Extract the [X, Y] coordinate from the center of the cell holding the provided text.  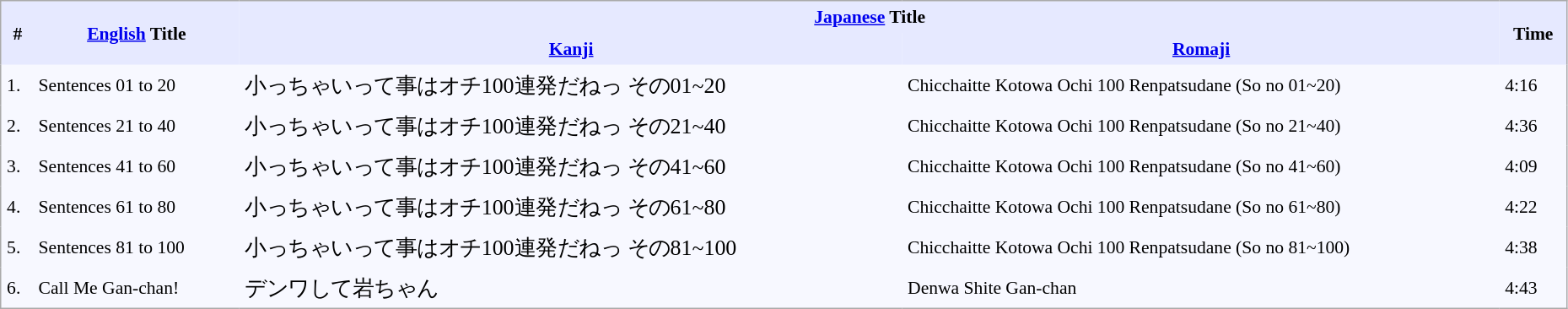
デンワして岩ちゃん [571, 287]
# [17, 33]
2. [17, 125]
Sentences 61 to 80 [137, 206]
Denwa Shite Gan-chan [1201, 287]
4:38 [1533, 247]
Call Me Gan-chan! [137, 287]
小っちゃいって事はオチ100連発だねっ その01~20 [571, 84]
6. [17, 287]
4:36 [1533, 125]
Kanji [571, 49]
4:09 [1533, 165]
Chicchaitte Kotowa Ochi 100 Renpatsudane (So no 81~100) [1201, 247]
4:22 [1533, 206]
Time [1533, 33]
小っちゃいって事はオチ100連発だねっ その41~60 [571, 165]
Sentences 21 to 40 [137, 125]
4:43 [1533, 287]
小っちゃいって事はオチ100連発だねっ その61~80 [571, 206]
Japanese Title [870, 17]
Chicchaitte Kotowa Ochi 100 Renpatsudane (So no 41~60) [1201, 165]
5. [17, 247]
Romaji [1201, 49]
Sentences 41 to 60 [137, 165]
Chicchaitte Kotowa Ochi 100 Renpatsudane (So no 01~20) [1201, 84]
3. [17, 165]
Sentences 01 to 20 [137, 84]
小っちゃいって事はオチ100連発だねっ その81~100 [571, 247]
4. [17, 206]
Chicchaitte Kotowa Ochi 100 Renpatsudane (So no 21~40) [1201, 125]
4:16 [1533, 84]
Chicchaitte Kotowa Ochi 100 Renpatsudane (So no 61~80) [1201, 206]
Sentences 81 to 100 [137, 247]
小っちゃいって事はオチ100連発だねっ その21~40 [571, 125]
1. [17, 84]
English Title [137, 33]
